Capture the cell that displays the provided text and extract its (x, y) central coordinate. 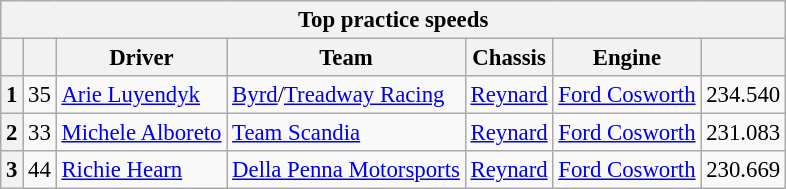
Team (346, 58)
Della Penna Motorsports (346, 170)
44 (40, 170)
Engine (627, 58)
35 (40, 95)
Richie Hearn (142, 170)
Byrd/Treadway Racing (346, 95)
3 (12, 170)
Arie Luyendyk (142, 95)
33 (40, 133)
231.083 (744, 133)
Michele Alboreto (142, 133)
Chassis (509, 58)
Driver (142, 58)
234.540 (744, 95)
Top practice speeds (394, 20)
230.669 (744, 170)
1 (12, 95)
Team Scandia (346, 133)
2 (12, 133)
